Determine the (x, y) coordinate at the center of the cell enclosing the given text.  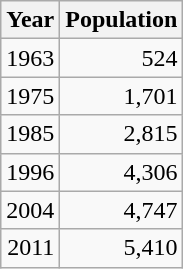
Year (30, 20)
Population (122, 20)
1,701 (122, 96)
2,815 (122, 134)
2011 (30, 248)
4,747 (122, 210)
1985 (30, 134)
4,306 (122, 172)
524 (122, 58)
5,410 (122, 248)
1963 (30, 58)
2004 (30, 210)
1996 (30, 172)
1975 (30, 96)
